Determine the (x, y) coordinate at the center of the cell enclosing the given text.  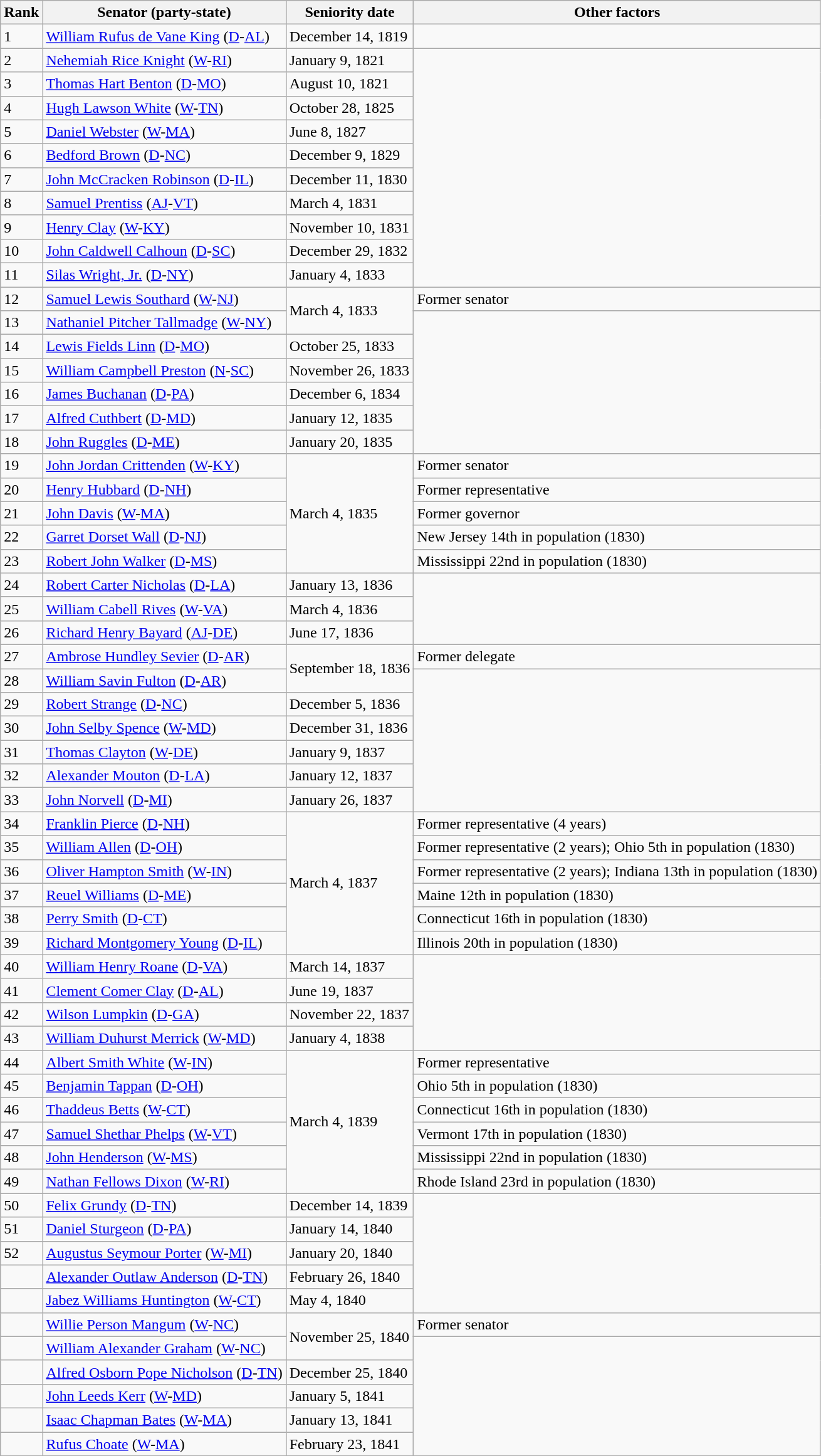
December 25, 1840 (350, 1372)
Alfred Cuthbert (D-MD) (164, 418)
41 (21, 990)
Richard Montgomery Young (D-IL) (164, 943)
40 (21, 966)
Hugh Lawson White (W-TN) (164, 108)
William Henry Roane (D-VA) (164, 966)
31 (21, 752)
March 4, 1831 (350, 203)
Rufus Choate (W-MA) (164, 1443)
January 14, 1840 (350, 1229)
Thomas Hart Benton (D-MO) (164, 84)
August 10, 1821 (350, 84)
William Rufus de Vane King (D-AL) (164, 36)
John Caldwell Calhoun (D-SC) (164, 251)
Silas Wright, Jr. (D-NY) (164, 275)
37 (21, 895)
John McCracken Robinson (D-IL) (164, 179)
March 4, 1839 (350, 1122)
7 (21, 179)
Alexander Outlaw Anderson (D-TN) (164, 1277)
December 11, 1830 (350, 179)
52 (21, 1253)
Rhode Island 23rd in population (1830) (617, 1181)
5 (21, 132)
28 (21, 680)
Thomas Clayton (W-DE) (164, 752)
January 5, 1841 (350, 1396)
15 (21, 370)
James Buchanan (D-PA) (164, 394)
William Savin Fulton (D-AR) (164, 680)
43 (21, 1038)
Samuel Prentiss (AJ-VT) (164, 203)
13 (21, 323)
May 4, 1840 (350, 1301)
48 (21, 1158)
20 (21, 490)
Rank (21, 13)
October 25, 1833 (350, 347)
March 4, 1835 (350, 513)
Albert Smith White (W-IN) (164, 1062)
Wilson Lumpkin (D-GA) (164, 1014)
10 (21, 251)
December 5, 1836 (350, 704)
November 25, 1840 (350, 1336)
February 23, 1841 (350, 1443)
November 26, 1833 (350, 370)
December 14, 1819 (350, 36)
26 (21, 632)
January 26, 1837 (350, 800)
42 (21, 1014)
John Selby Spence (W-MD) (164, 728)
21 (21, 513)
1 (21, 36)
March 4, 1837 (350, 883)
33 (21, 800)
William Allen (D-OH) (164, 847)
John Leeds Kerr (W-MD) (164, 1396)
Seniority date (350, 13)
Henry Hubbard (D-NH) (164, 490)
John Ruggles (D-ME) (164, 442)
22 (21, 537)
January 12, 1837 (350, 776)
46 (21, 1110)
Reuel Williams (D-ME) (164, 895)
12 (21, 299)
January 20, 1835 (350, 442)
Augustus Seymour Porter (W-MI) (164, 1253)
February 26, 1840 (350, 1277)
Isaac Chapman Bates (W-MA) (164, 1420)
January 4, 1838 (350, 1038)
Former representative (2 years); Indiana 13th in population (1830) (617, 871)
William Campbell Preston (N-SC) (164, 370)
Vermont 17th in population (1830) (617, 1134)
Illinois 20th in population (1830) (617, 943)
Robert Strange (D-NC) (164, 704)
Former representative (2 years); Ohio 5th in population (1830) (617, 847)
Other factors (617, 13)
17 (21, 418)
Nathaniel Pitcher Tallmadge (W-NY) (164, 323)
51 (21, 1229)
John Davis (W-MA) (164, 513)
38 (21, 919)
8 (21, 203)
January 9, 1821 (350, 60)
23 (21, 561)
49 (21, 1181)
30 (21, 728)
December 14, 1839 (350, 1205)
50 (21, 1205)
William Alexander Graham (W-NC) (164, 1348)
Former representative (4 years) (617, 824)
John Henderson (W-MS) (164, 1158)
Richard Henry Bayard (AJ-DE) (164, 632)
Perry Smith (D-CT) (164, 919)
Oliver Hampton Smith (W-IN) (164, 871)
January 12, 1835 (350, 418)
June 17, 1836 (350, 632)
Benjamin Tappan (D-OH) (164, 1086)
27 (21, 656)
December 6, 1834 (350, 394)
December 9, 1829 (350, 155)
29 (21, 704)
2 (21, 60)
44 (21, 1062)
Clement Comer Clay (D-AL) (164, 990)
47 (21, 1134)
6 (21, 155)
Willie Person Mangum (W-NC) (164, 1324)
June 8, 1827 (350, 132)
March 4, 1836 (350, 609)
Robert John Walker (D-MS) (164, 561)
39 (21, 943)
September 18, 1836 (350, 668)
November 22, 1837 (350, 1014)
Franklin Pierce (D-NH) (164, 824)
Jabez Williams Huntington (W-CT) (164, 1301)
35 (21, 847)
24 (21, 585)
Daniel Webster (W-MA) (164, 132)
4 (21, 108)
Senator (party-state) (164, 13)
34 (21, 824)
January 9, 1837 (350, 752)
25 (21, 609)
32 (21, 776)
14 (21, 347)
Alfred Osborn Pope Nicholson (D-TN) (164, 1372)
October 28, 1825 (350, 108)
John Jordan Crittenden (W-KY) (164, 466)
18 (21, 442)
William Cabell Rives (W-VA) (164, 609)
January 13, 1841 (350, 1420)
Daniel Sturgeon (D-PA) (164, 1229)
Nehemiah Rice Knight (W-RI) (164, 60)
Henry Clay (W-KY) (164, 227)
January 4, 1833 (350, 275)
December 29, 1832 (350, 251)
June 19, 1837 (350, 990)
William Duhurst Merrick (W-MD) (164, 1038)
Lewis Fields Linn (D-MO) (164, 347)
9 (21, 227)
Former delegate (617, 656)
19 (21, 466)
January 13, 1836 (350, 585)
3 (21, 84)
Ohio 5th in population (1830) (617, 1086)
11 (21, 275)
Robert Carter Nicholas (D-LA) (164, 585)
Nathan Fellows Dixon (W-RI) (164, 1181)
Samuel Lewis Southard (W-NJ) (164, 299)
Bedford Brown (D-NC) (164, 155)
36 (21, 871)
December 31, 1836 (350, 728)
Alexander Mouton (D-LA) (164, 776)
March 4, 1833 (350, 311)
Thaddeus Betts (W-CT) (164, 1110)
Garret Dorset Wall (D-NJ) (164, 537)
January 20, 1840 (350, 1253)
45 (21, 1086)
Maine 12th in population (1830) (617, 895)
Former governor (617, 513)
New Jersey 14th in population (1830) (617, 537)
16 (21, 394)
November 10, 1831 (350, 227)
Ambrose Hundley Sevier (D-AR) (164, 656)
March 14, 1837 (350, 966)
Samuel Shethar Phelps (W-VT) (164, 1134)
John Norvell (D-MI) (164, 800)
Felix Grundy (D-TN) (164, 1205)
